Return (x, y) of the center of cell containing provided text 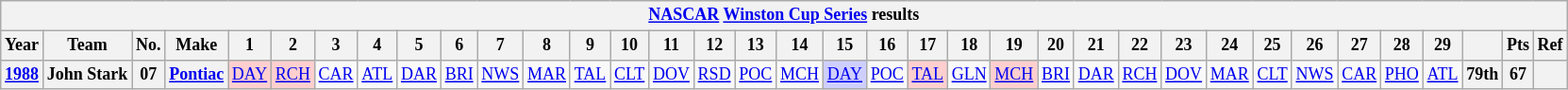
13 (756, 45)
07 (149, 74)
14 (800, 45)
Year (23, 45)
RSD (714, 74)
26 (1315, 45)
23 (1184, 45)
9 (590, 45)
PHO (1402, 74)
6 (459, 45)
79th (1483, 74)
No. (149, 45)
8 (547, 45)
John Stark (87, 74)
GLN (969, 74)
19 (1014, 45)
Team (87, 45)
21 (1096, 45)
27 (1359, 45)
67 (1519, 74)
5 (419, 45)
3 (336, 45)
29 (1443, 45)
24 (1229, 45)
1988 (23, 74)
10 (630, 45)
15 (844, 45)
NASCAR Winston Cup Series results (784, 15)
25 (1272, 45)
Make (196, 45)
22 (1140, 45)
7 (500, 45)
2 (293, 45)
1 (250, 45)
20 (1057, 45)
18 (969, 45)
Ref (1550, 45)
12 (714, 45)
Pts (1519, 45)
17 (927, 45)
11 (672, 45)
Pontiac (196, 74)
28 (1402, 45)
4 (377, 45)
16 (887, 45)
